Provide the (X, Y) coordinate of the cell's center where the given text is located.  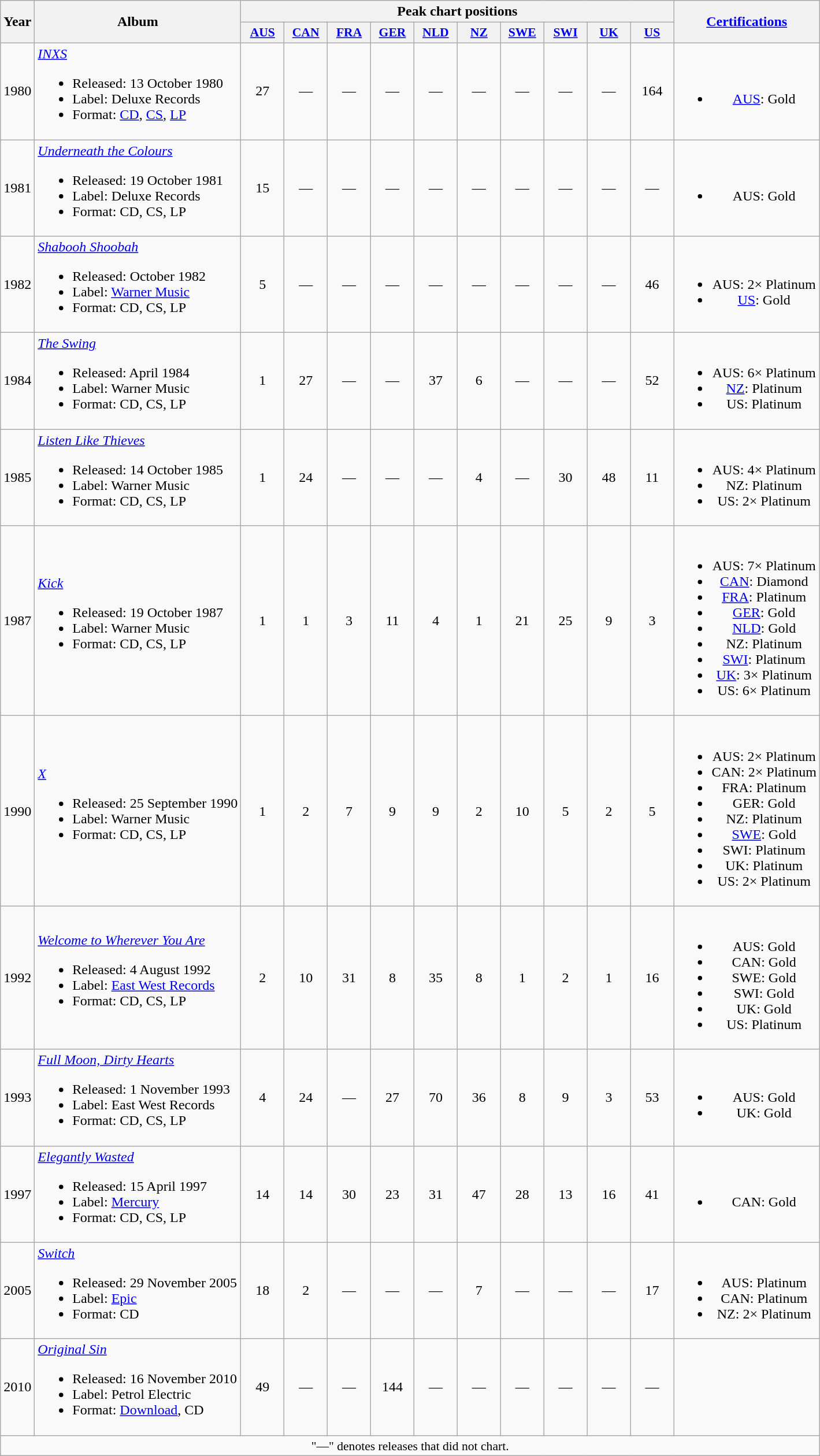
SWE (522, 33)
XReleased: 25 September 1990Label: Warner MusicFormat: CD, CS, LP (138, 811)
6 (478, 381)
49 (262, 1387)
"—" denotes releases that did not chart. (410, 1446)
164 (652, 91)
Year (17, 22)
1984 (17, 381)
1985 (17, 477)
AUS (262, 33)
1990 (17, 811)
KickReleased: 19 October 1987Label: Warner MusicFormat: CD, CS, LP (138, 621)
2005 (17, 1291)
AUS: 4× PlatinumNZ: PlatinumUS: 2× Platinum (747, 477)
70 (436, 1098)
23 (393, 1194)
15 (262, 188)
36 (478, 1098)
1993 (17, 1098)
Underneath the ColoursReleased: 19 October 1981Label: Deluxe RecordsFormat: CD, CS, LP (138, 188)
Album (138, 22)
Listen Like ThievesReleased: 14 October 1985Label: Warner MusicFormat: CD, CS, LP (138, 477)
Shabooh ShoobahReleased: October 1982Label: Warner MusicFormat: CD, CS, LP (138, 284)
1980 (17, 91)
144 (393, 1387)
AUS: 2× PlatinumCAN: 2× PlatinumFRA: PlatinumGER: GoldNZ: PlatinumSWE: GoldSWI: PlatinumUK: PlatinumUS: 2× Platinum (747, 811)
FRA (349, 33)
1981 (17, 188)
28 (522, 1194)
AUS: PlatinumCAN: PlatinumNZ: 2× Platinum (747, 1291)
1982 (17, 284)
18 (262, 1291)
41 (652, 1194)
53 (652, 1098)
21 (522, 621)
Original SinReleased: 16 November 2010Label: Petrol ElectricFormat: Download, CD (138, 1387)
17 (652, 1291)
NLD (436, 33)
SWI (565, 33)
1992 (17, 978)
37 (436, 381)
GER (393, 33)
The SwingReleased: April 1984Label: Warner MusicFormat: CD, CS, LP (138, 381)
35 (436, 978)
Welcome to Wherever You AreReleased: 4 August 1992Label: East West RecordsFormat: CD, CS, LP (138, 978)
Peak chart positions (458, 12)
Certifications (747, 22)
Elegantly WastedReleased: 15 April 1997Label: MercuryFormat: CD, CS, LP (138, 1194)
46 (652, 284)
Full Moon, Dirty HeartsReleased: 1 November 1993Label: East West RecordsFormat: CD, CS, LP (138, 1098)
NZ (478, 33)
CAN: Gold (747, 1194)
48 (609, 477)
2010 (17, 1387)
AUS: GoldUK: Gold (747, 1098)
US (652, 33)
47 (478, 1194)
1997 (17, 1194)
1987 (17, 621)
AUS: 7× PlatinumCAN: DiamondFRA: PlatinumGER: GoldNLD: GoldNZ: PlatinumSWI: PlatinumUK: 3× PlatinumUS: 6× Platinum (747, 621)
SwitchReleased: 29 November 2005Label: EpicFormat: CD (138, 1291)
AUS: GoldCAN: GoldSWE: GoldSWI: GoldUK: GoldUS: Platinum (747, 978)
52 (652, 381)
25 (565, 621)
INXSReleased: 13 October 1980Label: Deluxe RecordsFormat: CD, CS, LP (138, 91)
AUS: 6× PlatinumNZ: PlatinumUS: Platinum (747, 381)
CAN (306, 33)
UK (609, 33)
13 (565, 1194)
AUS: 2× PlatinumUS: Gold (747, 284)
